Return the (X, Y) coordinate for the center point of the cell that contains the specified text.  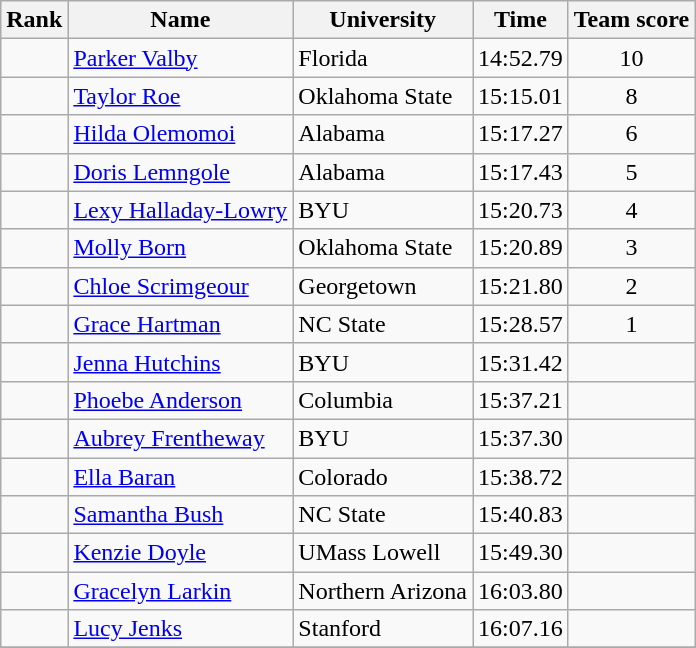
15:49.30 (520, 553)
15:37.21 (520, 400)
15:20.89 (520, 248)
8 (631, 96)
Aubrey Frentheway (180, 438)
15:38.72 (520, 477)
Time (520, 20)
Team score (631, 20)
14:52.79 (520, 58)
15:20.73 (520, 210)
Stanford (383, 629)
16:03.80 (520, 591)
Parker Valby (180, 58)
5 (631, 172)
15:17.27 (520, 134)
6 (631, 134)
Rank (34, 20)
Gracelyn Larkin (180, 591)
Kenzie Doyle (180, 553)
Phoebe Anderson (180, 400)
Georgetown (383, 286)
Ella Baran (180, 477)
3 (631, 248)
Molly Born (180, 248)
Florida (383, 58)
Columbia (383, 400)
Lucy Jenks (180, 629)
1 (631, 324)
15:31.42 (520, 362)
16:07.16 (520, 629)
10 (631, 58)
Jenna Hutchins (180, 362)
Grace Hartman (180, 324)
Chloe Scrimgeour (180, 286)
15:28.57 (520, 324)
15:40.83 (520, 515)
University (383, 20)
4 (631, 210)
Doris Lemngole (180, 172)
Taylor Roe (180, 96)
Samantha Bush (180, 515)
Northern Arizona (383, 591)
Colorado (383, 477)
15:37.30 (520, 438)
Lexy Halladay-Lowry (180, 210)
15:21.80 (520, 286)
Hilda Olemomoi (180, 134)
Name (180, 20)
15:17.43 (520, 172)
15:15.01 (520, 96)
2 (631, 286)
UMass Lowell (383, 553)
